Determine the [x, y] coordinate at the center of the cell enclosing the given text.  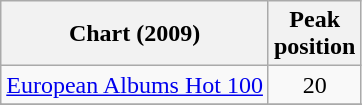
Peakposition [314, 34]
European Albums Hot 100 [135, 85]
Chart (2009) [135, 34]
20 [314, 85]
